Scan for the cell matching the given text and deliver its [X, Y] coordinate at center. 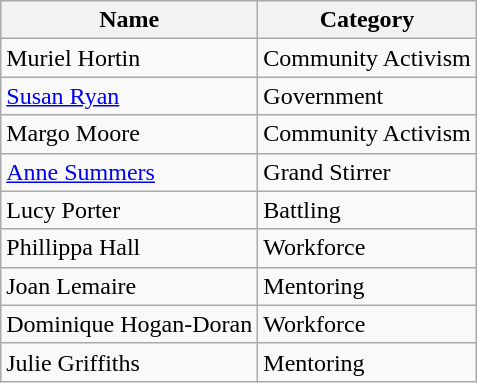
Category [367, 20]
Phillippa Hall [130, 248]
Anne Summers [130, 172]
Government [367, 96]
Lucy Porter [130, 210]
Julie Griffiths [130, 362]
Margo Moore [130, 134]
Grand Stirrer [367, 172]
Name [130, 20]
Joan Lemaire [130, 286]
Dominique Hogan-Doran [130, 324]
Muriel Hortin [130, 58]
Battling [367, 210]
Susan Ryan [130, 96]
